Scan for the cell matching the given text and deliver its [x, y] coordinate at center. 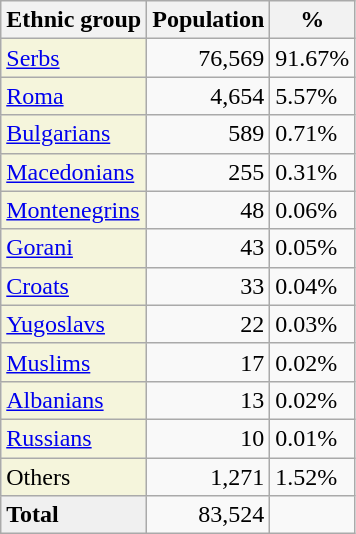
Muslims [74, 362]
589 [208, 134]
10 [208, 438]
1.52% [312, 477]
0.31% [312, 172]
4,654 [208, 96]
0.03% [312, 324]
43 [208, 248]
48 [208, 210]
Bulgarians [74, 134]
Albanians [74, 400]
17 [208, 362]
5.57% [312, 96]
Others [74, 477]
0.01% [312, 438]
76,569 [208, 58]
Gorani [74, 248]
Croats [74, 286]
22 [208, 324]
Roma [74, 96]
Yugoslavs [74, 324]
0.06% [312, 210]
0.71% [312, 134]
Montenegrins [74, 210]
33 [208, 286]
0.05% [312, 248]
Macedonians [74, 172]
13 [208, 400]
1,271 [208, 477]
% [312, 20]
Russians [74, 438]
83,524 [208, 515]
0.04% [312, 286]
Ethnic group [74, 20]
Serbs [74, 58]
91.67% [312, 58]
Total [74, 515]
Population [208, 20]
255 [208, 172]
